Detect which cell encompasses the target text, then output its (x, y) center coordinate. 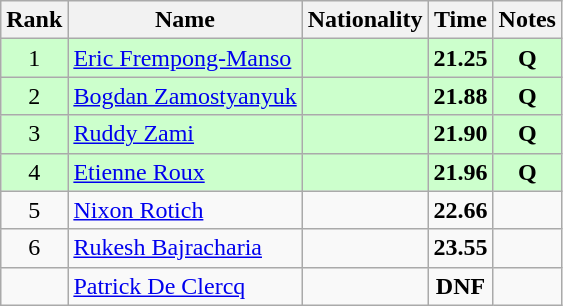
21.90 (460, 134)
Eric Frempong-Manso (185, 58)
Time (460, 20)
Name (185, 20)
Ruddy Zami (185, 134)
5 (34, 210)
21.88 (460, 96)
Rank (34, 20)
3 (34, 134)
6 (34, 248)
22.66 (460, 210)
23.55 (460, 248)
Nationality (365, 20)
21.25 (460, 58)
Nixon Rotich (185, 210)
21.96 (460, 172)
1 (34, 58)
Rukesh Bajracharia (185, 248)
Bogdan Zamostyanyuk (185, 96)
Patrick De Clercq (185, 286)
Etienne Roux (185, 172)
Notes (527, 20)
2 (34, 96)
DNF (460, 286)
4 (34, 172)
